Capture the cell that displays the provided text and extract its [X, Y] central coordinate. 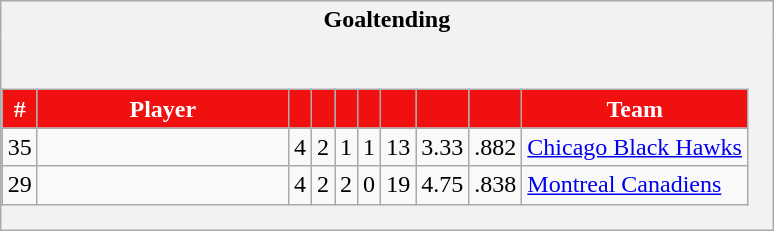
.882 [496, 147]
19 [398, 185]
.838 [496, 185]
13 [398, 147]
Goaltending [387, 20]
0 [370, 185]
Team [635, 109]
29 [20, 185]
3.33 [442, 147]
Player [162, 109]
35 [20, 147]
Chicago Black Hawks [635, 147]
4.75 [442, 185]
# [20, 109]
Montreal Canadiens [635, 185]
# Player Team 35 4 2 1 1 13 3.33 .882 Chicago Black Hawks 29 4 2 2 0 19 4.75 .838 Montreal Canadiens [387, 134]
